Scan for the cell matching the given text and deliver its [x, y] coordinate at center. 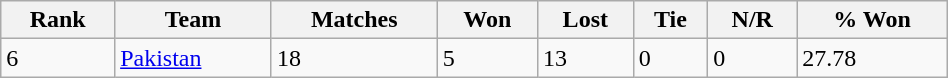
13 [585, 58]
Rank [58, 20]
Matches [354, 20]
Won [487, 20]
% Won [872, 20]
Tie [670, 20]
18 [354, 58]
N/R [752, 20]
27.78 [872, 58]
Pakistan [194, 58]
Team [194, 20]
5 [487, 58]
6 [58, 58]
Lost [585, 20]
